Detect which cell encompasses the target text, then output its (X, Y) center coordinate. 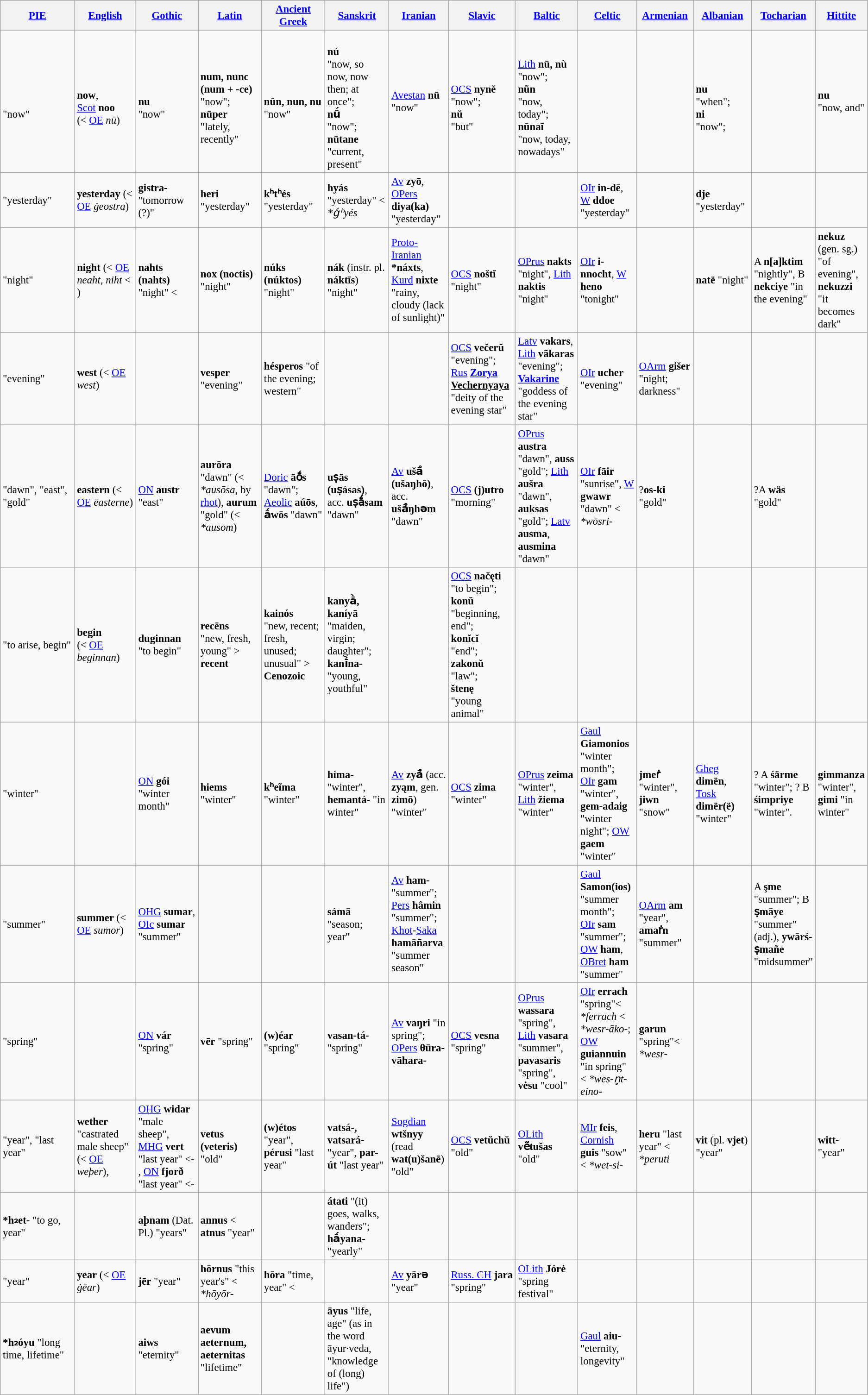
"yesterday" (38, 200)
(w)étos "year", pérusi "last year" (294, 1146)
recēns "new, fresh, young" > recent (230, 646)
hiems "winter" (230, 794)
Latv vakars, Lith vãkaras "evening"; Vakarine "goddess of the evening star" (547, 379)
OArm am "year", amaṙn "summer" (665, 924)
hōra "time, year" < (294, 1281)
OIr errach "spring"< *ferrach < *wesr-āko-; OW guiannuin "in spring" < *wes-n̥t-eino- (608, 1041)
"year", "last year" (38, 1146)
Sanskrit (357, 16)
āyus "life, age" (as in the word āyur·veda, "knowledge of (long) life") (357, 1349)
PIE (38, 16)
OIr fāir "sunrise", W gwawr "dawn" < *wōsri- (608, 496)
OCS (j)utro "morning" (482, 496)
Tocharian (783, 16)
OCS nyně "now"; nŭ "but" (482, 102)
jmeṙ "winter", jiwn "snow" (665, 794)
Proto-Iranian *náxts, Kurd nixte "rainy, cloudy (lack of sunlight)" (419, 281)
OHG widar "male sheep", MHG vert "last year" <- , ON fjorð "last year" <- (167, 1146)
witt- "year" (841, 1146)
kanyā̀, kaníyā "maiden, virgin; daughter";kanī́na- "young, youthful" (357, 646)
summer (< OE sumor) (105, 924)
OPrus wassara "spring", Lith vasara "summer", pavasaris "spring", vėsu "cool" (547, 1041)
vatsá-, vatsará- "year", par-út "last year" (357, 1146)
Av zyā̊ (acc. zyąm, gen. zimō) "winter" (419, 794)
now, Scot noo (< OE nū) (105, 102)
aurōra "dawn" (< *ausōsa, by rhot), aurum "gold" (< *ausom) (230, 496)
MIr feis, Cornish guis "sow" < *wet-si- (608, 1146)
begin (< OE beginnan) (105, 646)
hyás "yesterday" < *ǵʰyés (357, 200)
Russ. CH jara "spring" (482, 1281)
dje "yesterday" (723, 200)
night (< OE neaht, niht < ) (105, 281)
?A wäs "gold" (783, 496)
"year" (38, 1281)
hésperos "of the evening; western" (294, 379)
nu "when"; ni "now"; (723, 102)
annus < atnus "year" (230, 1226)
Iranian (419, 16)
Hittite (841, 16)
OIr i-nnocht, W heno "tonight" (608, 281)
English (105, 16)
ON austr "east" (167, 496)
OCS večerŭ "evening"; Rus Zorya Vechernyaya "deity of the evening star" (482, 379)
kʰeĩma "winter" (294, 794)
(w)éar "spring" (294, 1041)
kainós "new, recent; fresh, unused; unusual" > Cenozoic (294, 646)
OCS vesna "spring" (482, 1041)
num, nunc (num + -ce) "now"; nūper "lately, recently" (230, 102)
OLith vẽtušas "old" (547, 1146)
vēr "spring" (230, 1041)
Av vaŋri "in spring"; OPers θūra-vāhara- (419, 1041)
Gheg dimën, Tosk dimër(ë) "winter" (723, 794)
garun "spring"< *wesr- (665, 1041)
wether "castrated male sheep" (< OE weþer), (105, 1146)
Av zyō, OPers diya(ka) "yesterday" (419, 200)
"evening" (38, 379)
Armenian (665, 16)
nu "now" (167, 102)
?os-ki "gold" (665, 496)
Sogdian wtšnyy (read wat(u)šanē) "old" (419, 1146)
núks (núktos) "night" (294, 281)
Avestan nū "now" (419, 102)
nûn, nun, nu "now" (294, 102)
"to arise, begin" (38, 646)
OHG sumar, OIc sumar "summer" (167, 924)
átati "(it) goes, walks, wanders"; hā́yana- "yearly" (357, 1226)
eastern (< OE ēasterne) (105, 496)
OIr in-dē, W ddoe "yesterday" (608, 200)
ON gói "winter month" (167, 794)
OIr ucher "evening" (608, 379)
? A śärme "winter"; ? B śimpriye "winter". (783, 794)
OCS noštĭ "night" (482, 281)
gistra- "tomorrow (?)" (167, 200)
Doric āṓs "dawn"; Aeolic aúōs, ā́wōs "dawn" (294, 496)
OPrus nakts "night", Lith naktis "night" (547, 281)
"winter" (38, 794)
*h₂óyu "long time, lifetime" (38, 1349)
OLith Jórė "spring festival" (547, 1281)
gimmanza "winter", gimi "in winter" (841, 794)
nox (noctis) "night" (230, 281)
"night" (38, 281)
OPrus zeima "winter", Lith žiema "winter" (547, 794)
Celtic (608, 16)
ON vár "spring" (167, 1041)
OArm gišer "night; darkness" (665, 379)
"now" (38, 102)
nu "now, and" (841, 102)
nekuz (gen. sg.) "of evening", nekuzzi "it becomes dark" (841, 281)
Av ušā̊ (ušaŋhō), acc. ušā̊ŋhǝm "dawn" (419, 496)
vetus (veteris) "old" (230, 1146)
Gothic (167, 16)
vasan-tá- "spring" (357, 1041)
Lith nū, nù "now"; nũn "now, today"; nūnaĩ "now, today, nowadays" (547, 102)
Latin (230, 16)
OPrus austra "dawn", auss "gold"; Lith aušra "dawn", auksas "gold"; Latv ausma, ausmina "dawn" (547, 496)
hōrnus "this year's" < *hōyōr- (230, 1281)
heri "yesterday" (230, 200)
Slavic (482, 16)
híma- "winter", hemantá- "in winter" (357, 794)
vesper "evening" (230, 379)
west (< OE west) (105, 379)
Gaul aiu- "eternity, longevity" (608, 1349)
year (< OE ġēar) (105, 1281)
Av ham- "summer"; Pers hâmin "summer"; Khot-Saka hamāñarva "summer season" (419, 924)
"dawn", "east", "gold" (38, 496)
natë "night" (723, 281)
A şme "summer"; B ṣmāye "summer" (adj.), ywārś-ṣmañe "midsummer" (783, 924)
uṣās (uṣásas), acc. uṣā́sam "dawn" (357, 496)
OCS načęti "to begin";konŭ "beginning, end";konĭcĭ "end";zakonŭ "law";štenę "young animal" (482, 646)
*h₂et- "to go, year" (38, 1226)
nák (instr. pl. náktīs) "night" (357, 281)
heru "last year" < *peruti (665, 1146)
Gaul Giamonios "winter month";OIr gam "winter", gem-adaig "winter night"; OW gaem "winter" (608, 794)
"spring" (38, 1041)
aiws "eternity" (167, 1349)
aevum aeternum, aeternitas "lifetime" (230, 1349)
A n[a]ktim "nightly", B nekciye "in the evening" (783, 281)
nú "now, so now, now then; at once"; nū́ "now"; nūtane "current, present" (357, 102)
jēr "year" (167, 1281)
Av yārə "year" (419, 1281)
nahts (nahts) "night" < (167, 281)
yesterday (< OE ġeostra) (105, 200)
vit (pl. vjet) "year" (723, 1146)
Baltic (547, 16)
Gaul Samon(ios) "summer month";OIr sam "summer"; OW ham, OBret ham "summer" (608, 924)
Albanian (723, 16)
sámā "season; year" (357, 924)
OCS vetŭchŭ "old" (482, 1146)
OCS zima "winter" (482, 794)
aþnam (Dat. Pl.) "years" (167, 1226)
Ancient Greek (294, 16)
duginnan "to begin" (167, 646)
kʰtʰés "yesterday" (294, 200)
"summer" (38, 924)
